From the cell containing the given text, extract its center point as (x, y) coordinate. 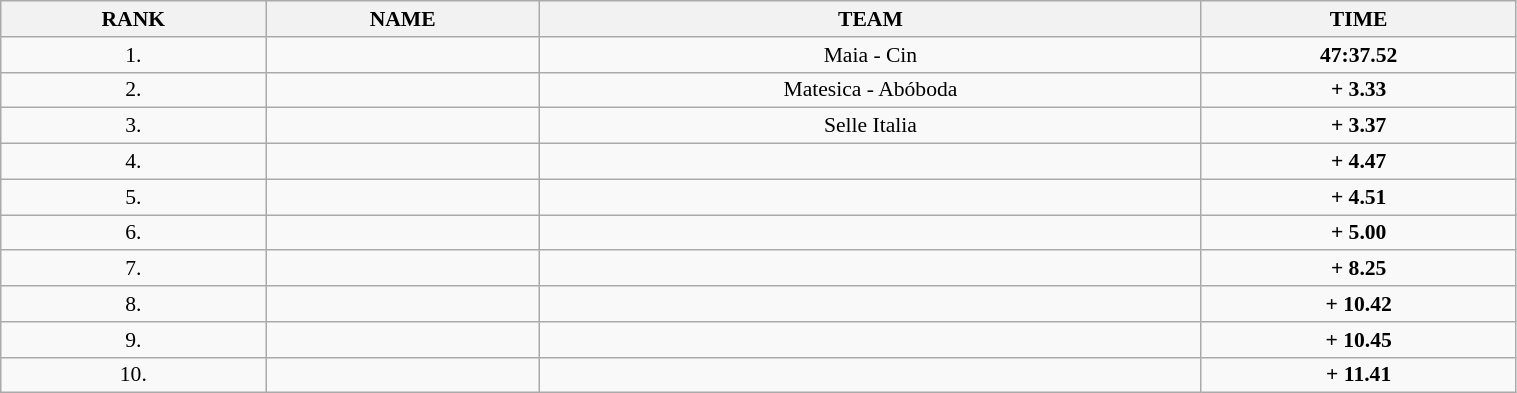
6. (134, 233)
+ 4.47 (1358, 162)
Matesica - Abóboda (871, 90)
+ 8.25 (1358, 269)
9. (134, 340)
+ 5.00 (1358, 233)
TEAM (871, 19)
2. (134, 90)
7. (134, 269)
NAME (403, 19)
RANK (134, 19)
10. (134, 375)
+ 10.45 (1358, 340)
4. (134, 162)
TIME (1358, 19)
+ 3.37 (1358, 126)
+ 10.42 (1358, 304)
Selle Italia (871, 126)
Maia - Cin (871, 55)
+ 3.33 (1358, 90)
1. (134, 55)
5. (134, 197)
+ 11.41 (1358, 375)
47:37.52 (1358, 55)
8. (134, 304)
3. (134, 126)
+ 4.51 (1358, 197)
